Find where the given text appears and provide that cell's center as (x, y) coordinate. 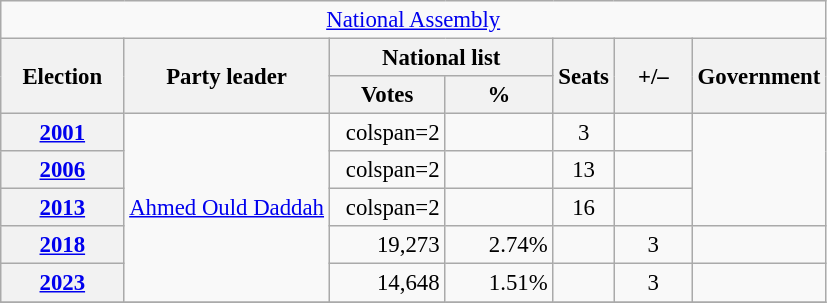
2001 (62, 133)
2.74% (499, 245)
% (499, 95)
1.51% (499, 283)
16 (584, 208)
2023 (62, 283)
Election (62, 76)
Seats (584, 76)
2013 (62, 208)
+/– (653, 76)
Ahmed Ould Daddah (226, 208)
19,273 (387, 245)
2006 (62, 170)
National Assembly (414, 20)
14,648 (387, 283)
13 (584, 170)
Party leader (226, 76)
National list (441, 58)
2018 (62, 245)
Government (758, 76)
Votes (387, 95)
